Scan for the cell matching the given text and deliver its [x, y] coordinate at center. 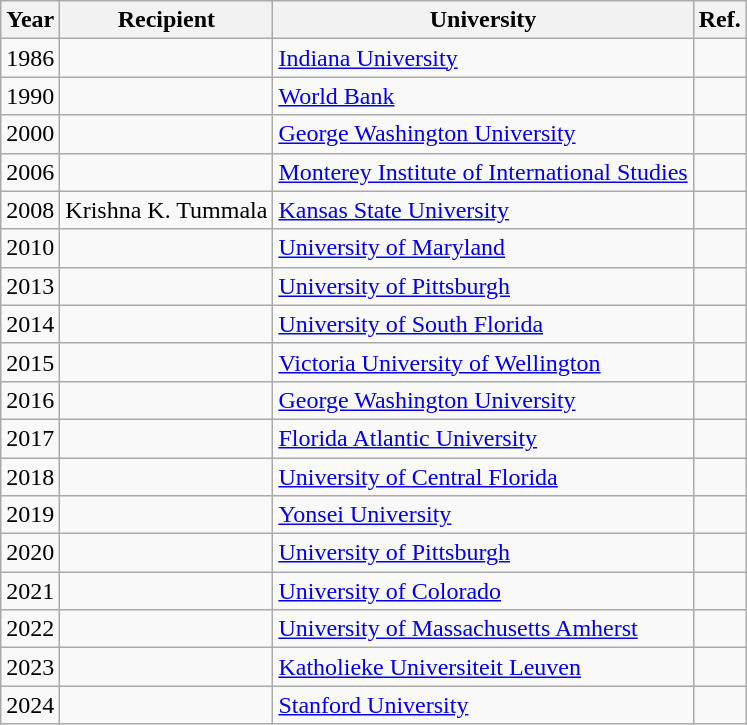
2024 [30, 705]
1986 [30, 58]
2010 [30, 248]
World Bank [483, 96]
2008 [30, 210]
Yonsei University [483, 515]
2018 [30, 477]
Recipient [166, 20]
2006 [30, 172]
2020 [30, 553]
Monterey Institute of International Studies [483, 172]
Krishna K. Tummala [166, 210]
Florida Atlantic University [483, 438]
2015 [30, 362]
Indiana University [483, 58]
2023 [30, 667]
University of South Florida [483, 324]
2014 [30, 324]
1990 [30, 96]
Stanford University [483, 705]
University of Central Florida [483, 477]
2022 [30, 629]
2021 [30, 591]
Victoria University of Wellington [483, 362]
2000 [30, 134]
Year [30, 20]
2019 [30, 515]
Ref. [720, 20]
2017 [30, 438]
2016 [30, 400]
University of Massachusetts Amherst [483, 629]
2013 [30, 286]
Katholieke Universiteit Leuven [483, 667]
University [483, 20]
University of Maryland [483, 248]
Kansas State University [483, 210]
University of Colorado [483, 591]
